Return the (x, y) coordinate for the center point of the cell that contains the specified text.  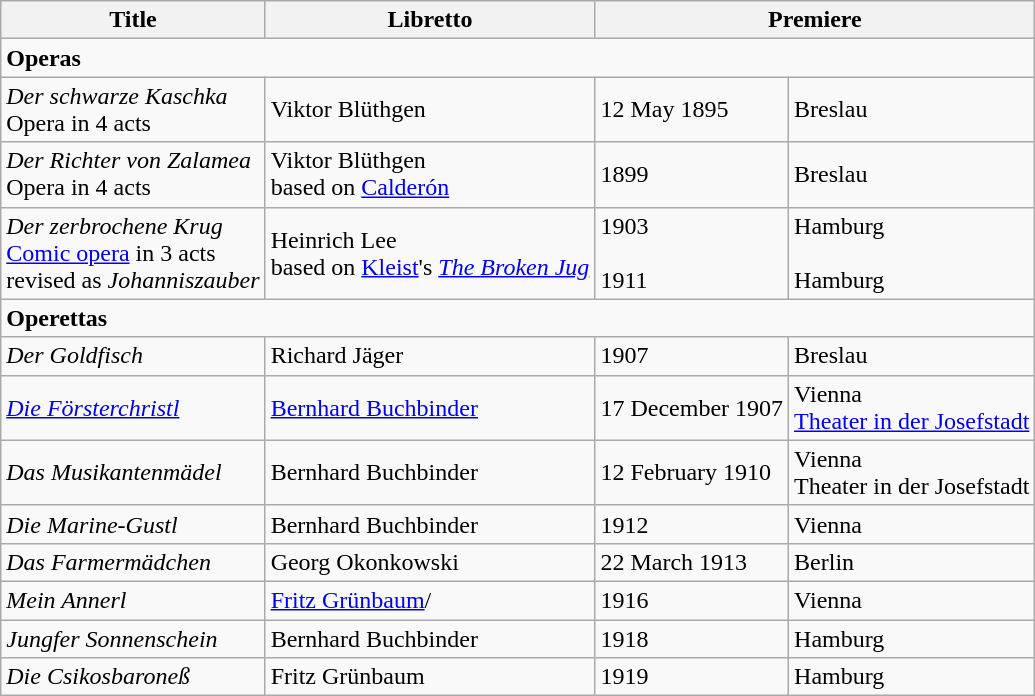
Der Goldfisch (133, 356)
Heinrich Leebased on Kleist's The Broken Jug (430, 253)
Fritz Grünbaum (430, 677)
Operettas (518, 318)
Mein Annerl (133, 600)
Der zerbrochene KrugComic opera in 3 actsrevised as Johanniszauber (133, 253)
Richard Jäger (430, 356)
12 May 1895 (692, 110)
1907 (692, 356)
1899 (692, 174)
Fritz Grünbaum/ (430, 600)
Die Försterchristl (133, 408)
1918 (692, 639)
Das Musikantenmädel (133, 472)
Berlin (912, 562)
1919 (692, 677)
22 March 1913 (692, 562)
Das Farmermädchen (133, 562)
Georg Okonkowski (430, 562)
Viktor Blüthgenbased on Calderón (430, 174)
Viktor Blüthgen (430, 110)
Premiere (815, 20)
1912 (692, 524)
Der schwarze KaschkaOpera in 4 acts (133, 110)
17 December 1907 (692, 408)
Die Csikosbaroneß (133, 677)
19031911 (692, 253)
Der Richter von ZalameaOpera in 4 acts (133, 174)
12 February 1910 (692, 472)
Title (133, 20)
Operas (518, 58)
Libretto (430, 20)
Die Marine-Gustl (133, 524)
HamburgHamburg (912, 253)
1916 (692, 600)
Jungfer Sonnenschein (133, 639)
